Output the (x, y) coordinate of the center of the cell containing the given text.  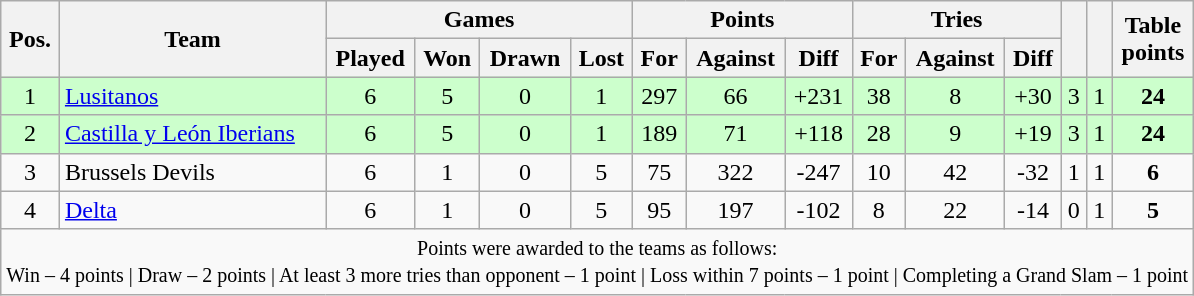
Team (192, 39)
75 (660, 172)
Lost (601, 58)
Tablepoints (1153, 39)
189 (660, 134)
197 (736, 210)
Lusitanos (192, 96)
Points (743, 20)
42 (956, 172)
Brussels Devils (192, 172)
Tries (956, 20)
-14 (1033, 210)
Won (448, 58)
+231 (818, 96)
28 (878, 134)
Castilla y León Iberians (192, 134)
38 (878, 96)
Delta (192, 210)
95 (660, 210)
297 (660, 96)
+19 (1033, 134)
-32 (1033, 172)
71 (736, 134)
-102 (818, 210)
Pos. (30, 39)
+30 (1033, 96)
322 (736, 172)
-247 (818, 172)
66 (736, 96)
Drawn (525, 58)
10 (878, 172)
Games (480, 20)
22 (956, 210)
4 (30, 210)
Played (370, 58)
9 (956, 134)
2 (30, 134)
+118 (818, 134)
